For the text-containing cell, return its midpoint in [X, Y] coordinate format. 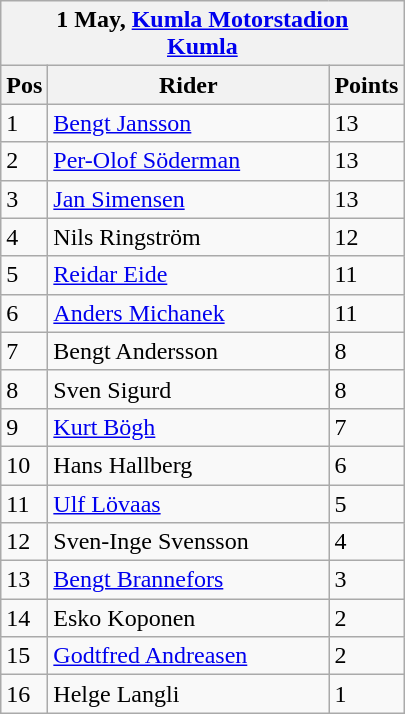
Godtfred Andreasen [188, 656]
15 [24, 656]
Rider [188, 85]
10 [24, 465]
Hans Hallberg [188, 465]
Nils Ringström [188, 237]
Esko Koponen [188, 618]
14 [24, 618]
Ulf Lövaas [188, 503]
Bengt Andersson [188, 351]
16 [24, 694]
Helge Langli [188, 694]
Bengt Jansson [188, 123]
Pos [24, 85]
9 [24, 427]
Sven-Inge Svensson [188, 542]
Anders Michanek [188, 313]
Reidar Eide [188, 275]
Per-Olof Söderman [188, 161]
Kurt Bögh [188, 427]
Jan Simensen [188, 199]
Bengt Brannefors [188, 580]
Points [366, 85]
1 May, Kumla MotorstadionKumla [202, 34]
Sven Sigurd [188, 389]
